For the text-containing cell, return its midpoint in (X, Y) coordinate format. 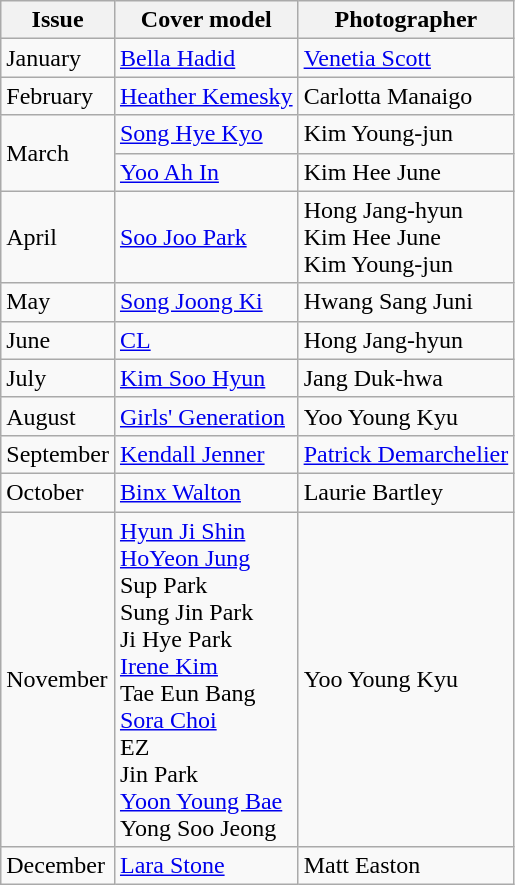
August (58, 416)
Lara Stone (206, 866)
June (58, 340)
Patrick Demarchelier (406, 454)
Kendall Jenner (206, 454)
Venetia Scott (406, 58)
March (58, 153)
Yoo Ah In (206, 172)
December (58, 866)
Girls' Generation (206, 416)
Song Hye Kyo (206, 134)
September (58, 454)
Jang Duk-hwa (406, 378)
November (58, 680)
Hong Jang-hyun (406, 340)
Carlotta Manaigo (406, 96)
Heather Kemesky (206, 96)
Hong Jang-hyunKim Hee JuneKim Young-jun (406, 237)
CL (206, 340)
Kim Young-jun (406, 134)
Issue (58, 20)
Kim Hee June (406, 172)
Hwang Sang Juni (406, 302)
Cover model (206, 20)
Kim Soo Hyun (206, 378)
January (58, 58)
July (58, 378)
October (58, 492)
Matt Easton (406, 866)
Soo Joo Park (206, 237)
Song Joong Ki (206, 302)
Laurie Bartley (406, 492)
April (58, 237)
Bella Hadid (206, 58)
May (58, 302)
Photographer (406, 20)
Binx Walton (206, 492)
February (58, 96)
Hyun Ji ShinHoYeon JungSup ParkSung Jin ParkJi Hye ParkIrene KimTae Eun BangSora ChoiEZJin ParkYoon Young BaeYong Soo Jeong (206, 680)
